Provide the [x, y] coordinate of the cell's center where the given text is located.  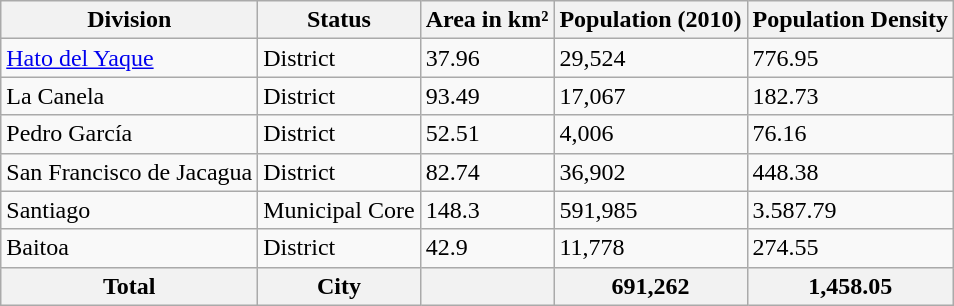
La Canela [130, 96]
448.38 [850, 172]
776.95 [850, 58]
11,778 [650, 248]
Area in km² [487, 20]
93.49 [487, 96]
591,985 [650, 210]
3.587.79 [850, 210]
182.73 [850, 96]
Population (2010) [650, 20]
City [339, 286]
29,524 [650, 58]
Baitoa [130, 248]
37.96 [487, 58]
148.3 [487, 210]
Status [339, 20]
Total [130, 286]
82.74 [487, 172]
San Francisco de Jacagua [130, 172]
42.9 [487, 248]
691,262 [650, 286]
Hato del Yaque [130, 58]
Pedro García [130, 134]
Santiago [130, 210]
4,006 [650, 134]
17,067 [650, 96]
274.55 [850, 248]
Population Density [850, 20]
52.51 [487, 134]
36,902 [650, 172]
Municipal Core [339, 210]
76.16 [850, 134]
1,458.05 [850, 286]
Division [130, 20]
